Search for the cell housing the specified text and yield its (x, y) center coordinate. 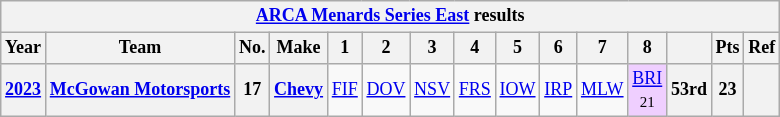
Ref (762, 48)
23 (728, 90)
DOV (386, 90)
IOW (518, 90)
ARCA Menards Series East results (390, 16)
8 (648, 48)
4 (474, 48)
IRP (558, 90)
Chevy (299, 90)
17 (252, 90)
FRS (474, 90)
Year (24, 48)
No. (252, 48)
NSV (432, 90)
7 (602, 48)
Pts (728, 48)
1 (344, 48)
6 (558, 48)
McGowan Motorsports (140, 90)
2023 (24, 90)
MLW (602, 90)
Make (299, 48)
2 (386, 48)
5 (518, 48)
FIF (344, 90)
Team (140, 48)
3 (432, 48)
BRI21 (648, 90)
53rd (690, 90)
